Scan for the cell matching the given text and deliver its [X, Y] coordinate at center. 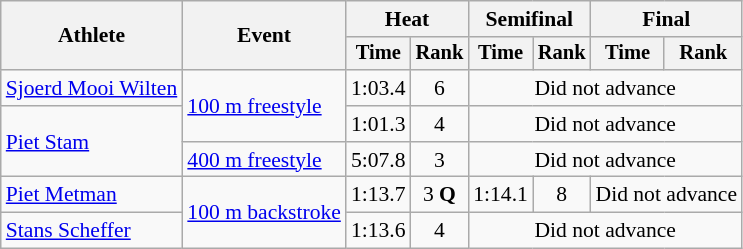
8 [562, 195]
6 [440, 88]
Piet Stam [92, 142]
5:07.8 [378, 160]
100 m freestyle [264, 106]
Stans Scheffer [92, 231]
1:03.4 [378, 88]
Sjoerd Mooi Wilten [92, 88]
Heat [407, 19]
Piet Metman [92, 195]
Final [666, 19]
Event [264, 36]
1:13.6 [378, 231]
400 m freestyle [264, 160]
3 [440, 160]
1:01.3 [378, 124]
1:14.1 [500, 195]
100 m backstroke [264, 212]
Athlete [92, 36]
Semifinal [529, 19]
3 Q [440, 195]
1:13.7 [378, 195]
